Pinpoint the cell where the given text exists, returning its (X, Y) midpoint coordinate. 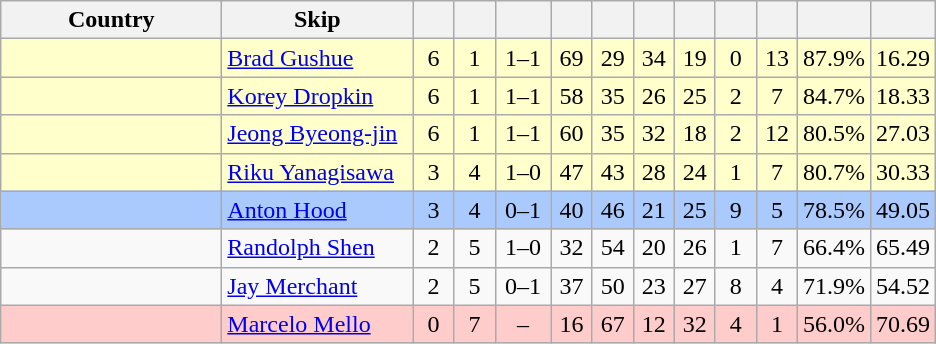
54 (612, 248)
8 (736, 286)
28 (654, 172)
58 (572, 96)
23 (654, 286)
Marcelo Mello (318, 324)
67 (612, 324)
80.5% (834, 134)
78.5% (834, 210)
87.9% (834, 58)
27.03 (902, 134)
Brad Gushue (318, 58)
46 (612, 210)
34 (654, 58)
Anton Hood (318, 210)
Randolph Shen (318, 248)
21 (654, 210)
27 (694, 286)
40 (572, 210)
Country (112, 20)
Jeong Byeong-jin (318, 134)
16.29 (902, 58)
Jay Merchant (318, 286)
50 (612, 286)
13 (776, 58)
Korey Dropkin (318, 96)
71.9% (834, 286)
16 (572, 324)
37 (572, 286)
24 (694, 172)
80.7% (834, 172)
70.69 (902, 324)
60 (572, 134)
43 (612, 172)
Skip (318, 20)
69 (572, 58)
18 (694, 134)
18.33 (902, 96)
Riku Yanagisawa (318, 172)
84.7% (834, 96)
47 (572, 172)
20 (654, 248)
56.0% (834, 324)
66.4% (834, 248)
29 (612, 58)
19 (694, 58)
30.33 (902, 172)
9 (736, 210)
65.49 (902, 248)
49.05 (902, 210)
– (523, 324)
54.52 (902, 286)
